Provide the (x, y) coordinate of the cell's center where the given text is located.  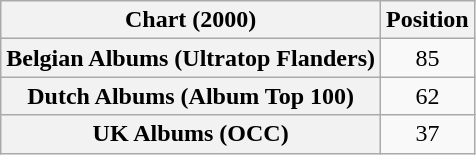
Belgian Albums (Ultratop Flanders) (191, 58)
37 (428, 134)
Dutch Albums (Album Top 100) (191, 96)
UK Albums (OCC) (191, 134)
Chart (2000) (191, 20)
62 (428, 96)
Position (428, 20)
85 (428, 58)
